Detect which cell encompasses the target text, then output its [X, Y] center coordinate. 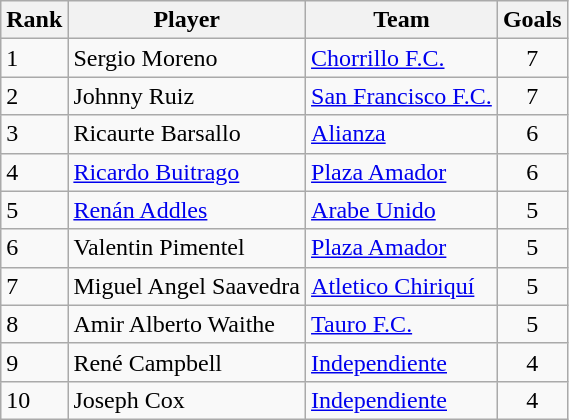
Team [402, 20]
Amir Alberto Waithe [187, 324]
Joseph Cox [187, 400]
Chorrillo F.C. [402, 58]
Arabe Unido [402, 210]
Ricardo Buitrago [187, 172]
Ricaurte Barsallo [187, 134]
Alianza [402, 134]
Valentin Pimentel [187, 248]
3 [34, 134]
Goals [532, 20]
Tauro F.C. [402, 324]
Atletico Chiriquí [402, 286]
San Francisco F.C. [402, 96]
8 [34, 324]
Johnny Ruiz [187, 96]
9 [34, 362]
Rank [34, 20]
1 [34, 58]
Sergio Moreno [187, 58]
Player [187, 20]
Miguel Angel Saavedra [187, 286]
Renán Addles [187, 210]
10 [34, 400]
2 [34, 96]
René Campbell [187, 362]
